For the text-containing cell, return its midpoint in (x, y) coordinate format. 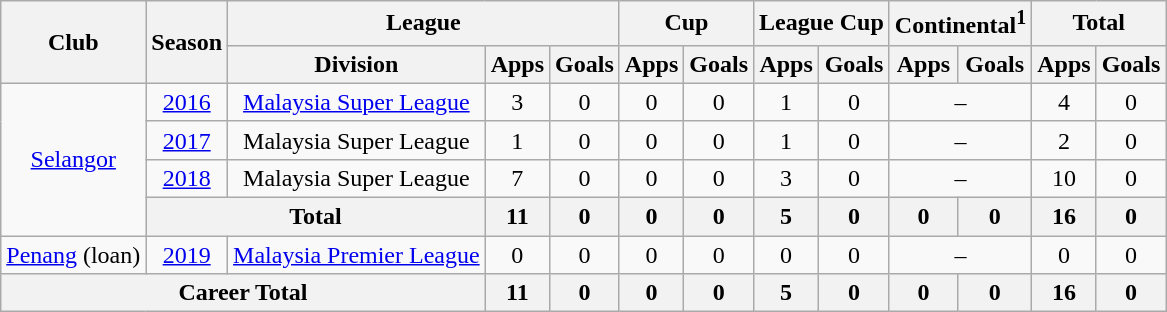
10 (1064, 178)
2018 (187, 178)
Division (357, 64)
Season (187, 42)
2019 (187, 255)
League (424, 24)
Malaysia Premier League (357, 255)
Cup (686, 24)
2017 (187, 140)
2016 (187, 102)
Penang (loan) (74, 255)
Career Total (243, 293)
Continental1 (960, 24)
7 (517, 178)
4 (1064, 102)
2 (1064, 140)
Selangor (74, 159)
Club (74, 42)
League Cup (822, 24)
